Locate the cell with the specified text and output its (x, y) center coordinate. 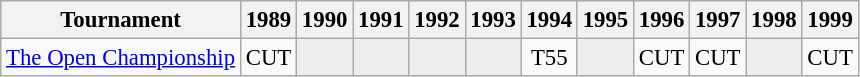
1991 (381, 20)
The Open Championship (121, 58)
1995 (605, 20)
T55 (549, 58)
1998 (774, 20)
1999 (830, 20)
1989 (268, 20)
1993 (493, 20)
1994 (549, 20)
Tournament (121, 20)
1997 (718, 20)
1996 (661, 20)
1990 (325, 20)
1992 (437, 20)
